For the text-containing cell, return its midpoint in (x, y) coordinate format. 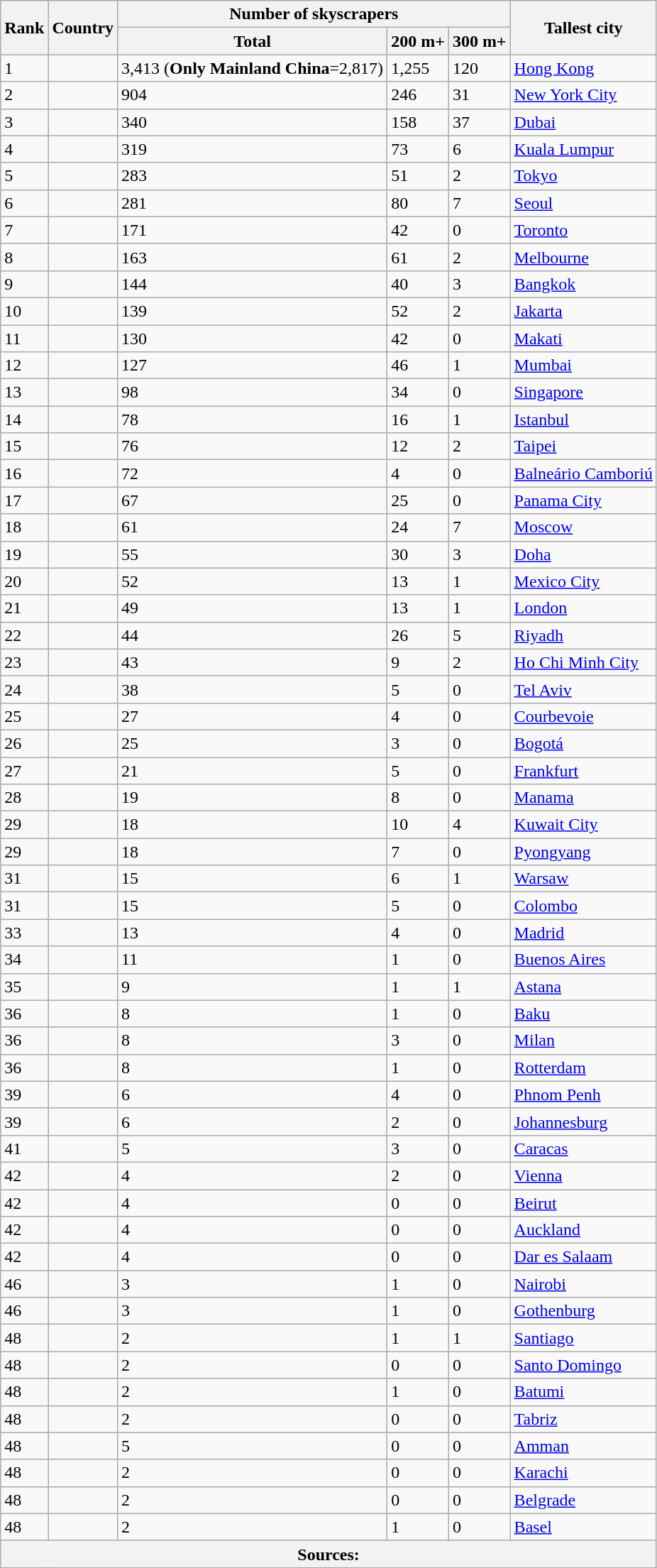
Karachi (583, 1473)
Taipei (583, 446)
Pyongyang (583, 852)
Auckland (583, 1230)
Mexico City (583, 581)
Manama (583, 798)
Colombo (583, 906)
Tokyo (583, 176)
Santiago (583, 1338)
80 (419, 203)
Mumbai (583, 366)
Country (83, 28)
Beirut (583, 1203)
200 m+ (419, 41)
Riyadh (583, 635)
Makati (583, 339)
300 m+ (480, 41)
Total (253, 41)
904 (253, 95)
67 (253, 500)
72 (253, 473)
37 (480, 122)
120 (480, 68)
158 (419, 122)
Number of skyscrapers (314, 14)
14 (24, 420)
Nairobi (583, 1284)
Rotterdam (583, 1068)
144 (253, 284)
49 (253, 608)
Sources: (329, 1554)
55 (253, 554)
Tabriz (583, 1419)
Ho Chi Minh City (583, 662)
28 (24, 798)
Istanbul (583, 420)
33 (24, 933)
43 (253, 662)
New York City (583, 95)
23 (24, 662)
22 (24, 635)
Kuala Lumpur (583, 149)
3,413 (Only Mainland China=2,817) (253, 68)
Rank (24, 28)
Singapore (583, 393)
Astana (583, 987)
Milan (583, 1041)
78 (253, 420)
38 (253, 689)
Jakarta (583, 311)
Toronto (583, 230)
139 (253, 311)
283 (253, 176)
Doha (583, 554)
Moscow (583, 527)
98 (253, 393)
Buenos Aires (583, 960)
London (583, 608)
76 (253, 446)
41 (24, 1148)
Gothenburg (583, 1311)
171 (253, 230)
73 (419, 149)
Kuwait City (583, 825)
Balneário Camboriú (583, 473)
17 (24, 500)
Bogotá (583, 743)
1,255 (419, 68)
Madrid (583, 933)
Dar es Salaam (583, 1257)
Baku (583, 1014)
340 (253, 122)
Panama City (583, 500)
319 (253, 149)
Belgrade (583, 1500)
Basel (583, 1527)
Dubai (583, 122)
51 (419, 176)
Caracas (583, 1148)
35 (24, 987)
Seoul (583, 203)
Courbevoie (583, 716)
Vienna (583, 1175)
Melbourne (583, 257)
130 (253, 339)
163 (253, 257)
Phnom Penh (583, 1095)
Tel Aviv (583, 689)
Warsaw (583, 879)
30 (419, 554)
246 (419, 95)
44 (253, 635)
Tallest city (583, 28)
Johannesburg (583, 1122)
Frankfurt (583, 770)
Santo Domingo (583, 1365)
20 (24, 581)
Hong Kong (583, 68)
40 (419, 284)
Bangkok (583, 284)
Batumi (583, 1392)
Amman (583, 1446)
127 (253, 366)
281 (253, 203)
